Determine the (X, Y) coordinate at the center of the cell enclosing the given text.  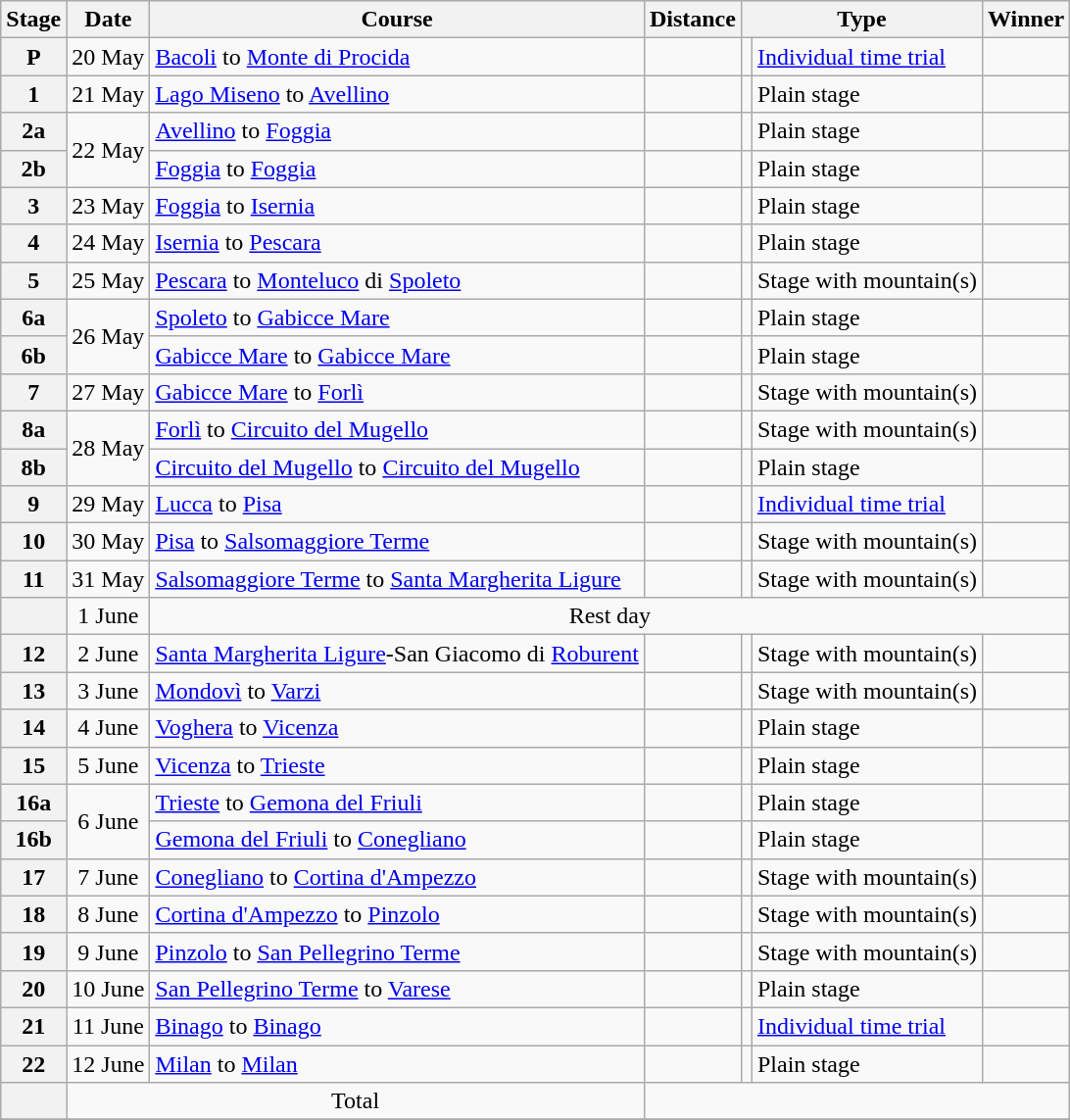
3 June (108, 691)
30 May (108, 542)
8b (33, 467)
Binago to Binago (397, 1026)
Pescara to Monteluco di Spoleto (397, 280)
2 June (108, 654)
3 (33, 206)
Gabicce Mare to Gabicce Mare (397, 355)
Santa Margherita Ligure-San Giacomo di Roburent (397, 654)
12 June (108, 1063)
27 May (108, 392)
11 June (108, 1026)
6b (33, 355)
Pisa to Salsomaggiore Terme (397, 542)
Avellino to Foggia (397, 131)
19 (33, 951)
Isernia to Pescara (397, 243)
22 (33, 1063)
Lucca to Pisa (397, 505)
20 (33, 989)
Winner (1025, 20)
14 (33, 728)
Gemona del Friuli to Conegliano (397, 840)
10 June (108, 989)
11 (33, 579)
20 May (108, 57)
San Pellegrino Terme to Varese (397, 989)
31 May (108, 579)
Vicenza to Trieste (397, 765)
Stage (33, 20)
16b (33, 840)
16a (33, 803)
2b (33, 169)
9 (33, 505)
Total (356, 1101)
Conegliano to Cortina d'Ampezzo (397, 877)
8a (33, 429)
Trieste to Gemona del Friuli (397, 803)
Course (397, 20)
21 (33, 1026)
15 (33, 765)
7 (33, 392)
6 June (108, 821)
1 (33, 94)
Type (861, 20)
13 (33, 691)
Milan to Milan (397, 1063)
9 June (108, 951)
7 June (108, 877)
Bacoli to Monte di Procida (397, 57)
24 May (108, 243)
5 (33, 280)
Gabicce Mare to Forlì (397, 392)
22 May (108, 150)
4 June (108, 728)
Spoleto to Gabicce Mare (397, 317)
Salsomaggiore Terme to Santa Margherita Ligure (397, 579)
23 May (108, 206)
Pinzolo to San Pellegrino Terme (397, 951)
18 (33, 914)
12 (33, 654)
1 June (108, 616)
Rest day (609, 616)
29 May (108, 505)
28 May (108, 448)
Foggia to Isernia (397, 206)
Date (108, 20)
P (33, 57)
26 May (108, 336)
21 May (108, 94)
Foggia to Foggia (397, 169)
2a (33, 131)
8 June (108, 914)
6a (33, 317)
Distance (692, 20)
Cortina d'Ampezzo to Pinzolo (397, 914)
17 (33, 877)
Voghera to Vicenza (397, 728)
10 (33, 542)
Lago Miseno to Avellino (397, 94)
5 June (108, 765)
Mondovì to Varzi (397, 691)
25 May (108, 280)
4 (33, 243)
Forlì to Circuito del Mugello (397, 429)
Circuito del Mugello to Circuito del Mugello (397, 467)
